Extract the [X, Y] coordinate from the center of the cell holding the provided text.  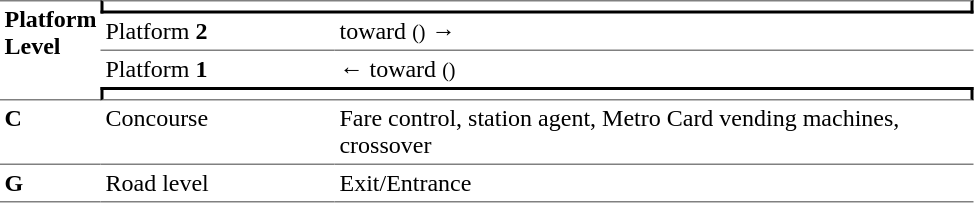
Platform 2 [218, 33]
Exit/Entrance [654, 184]
Concourse [218, 132]
Fare control, station agent, Metro Card vending machines, crossover [654, 132]
Platform Level [50, 50]
Road level [218, 184]
toward () → [654, 33]
← toward () [654, 69]
C [50, 132]
G [50, 184]
Platform 1 [218, 69]
